For the text-containing cell, return its midpoint in (X, Y) coordinate format. 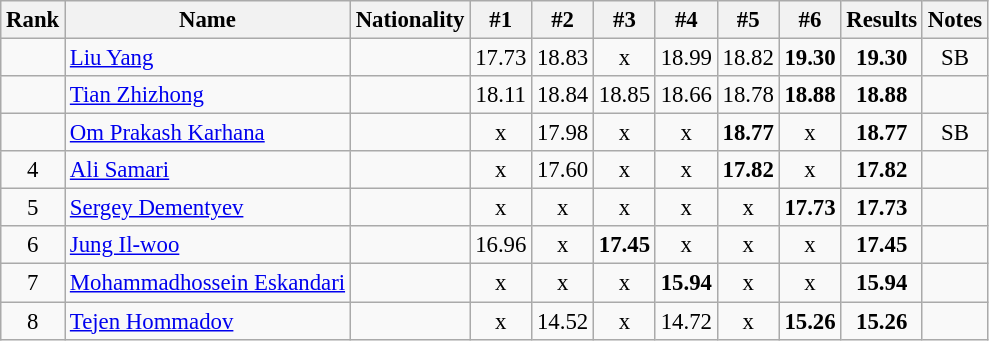
18.82 (748, 58)
18.66 (686, 95)
18.99 (686, 58)
Tian Zhizhong (208, 95)
18.84 (563, 95)
16.96 (501, 245)
6 (33, 245)
Results (882, 20)
18.78 (748, 95)
14.52 (563, 321)
8 (33, 321)
17.98 (563, 133)
#5 (748, 20)
#2 (563, 20)
Om Prakash Karhana (208, 133)
18.11 (501, 95)
Liu Yang (208, 58)
Jung Il-woo (208, 245)
#4 (686, 20)
Name (208, 20)
Mohammadhossein Eskandari (208, 283)
7 (33, 283)
4 (33, 170)
Nationality (410, 20)
Tejen Hommadov (208, 321)
#6 (810, 20)
#3 (625, 20)
17.60 (563, 170)
5 (33, 208)
Sergey Dementyev (208, 208)
14.72 (686, 321)
18.85 (625, 95)
#1 (501, 20)
18.83 (563, 58)
Notes (954, 20)
Rank (33, 20)
Ali Samari (208, 170)
